Return (X, Y) of the center of cell containing provided text 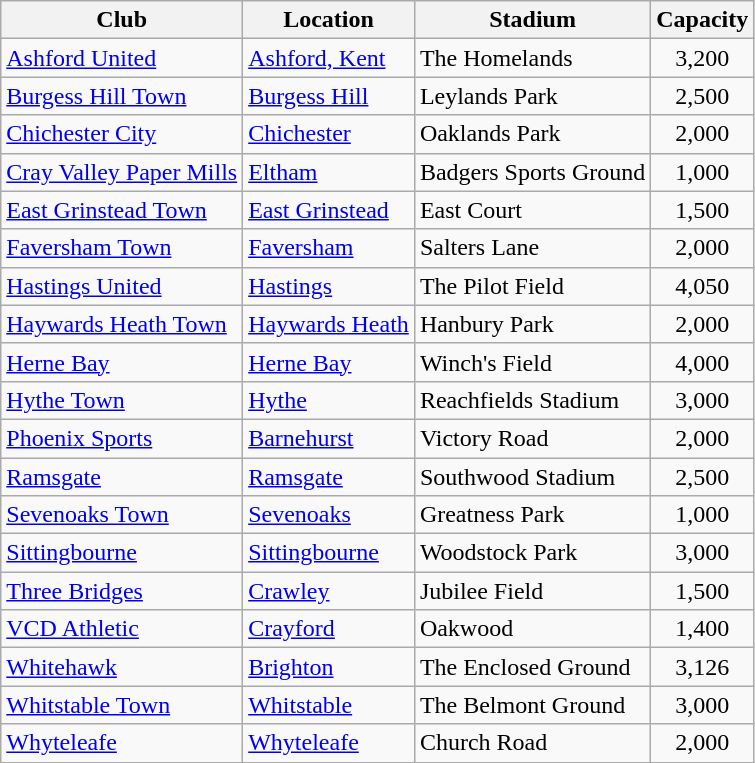
4,050 (702, 286)
Jubilee Field (532, 591)
Crawley (329, 591)
3,126 (702, 667)
East Grinstead (329, 210)
The Belmont Ground (532, 705)
Leylands Park (532, 96)
Haywards Heath Town (122, 324)
Southwood Stadium (532, 477)
Burgess Hill (329, 96)
Hastings United (122, 286)
Cray Valley Paper Mills (122, 172)
Barnehurst (329, 438)
1,400 (702, 629)
4,000 (702, 362)
East Grinstead Town (122, 210)
The Homelands (532, 58)
3,200 (702, 58)
Salters Lane (532, 248)
Hythe Town (122, 400)
East Court (532, 210)
Badgers Sports Ground (532, 172)
Whitstable Town (122, 705)
Eltham (329, 172)
Whitehawk (122, 667)
Ashford United (122, 58)
The Pilot Field (532, 286)
Sevenoaks (329, 515)
Hythe (329, 400)
Oaklands Park (532, 134)
Haywards Heath (329, 324)
Chichester (329, 134)
Faversham (329, 248)
Stadium (532, 20)
Phoenix Sports (122, 438)
Club (122, 20)
Church Road (532, 743)
Crayford (329, 629)
The Enclosed Ground (532, 667)
Oakwood (532, 629)
Woodstock Park (532, 553)
Victory Road (532, 438)
Hastings (329, 286)
Faversham Town (122, 248)
Reachfields Stadium (532, 400)
VCD Athletic (122, 629)
Hanbury Park (532, 324)
Greatness Park (532, 515)
Chichester City (122, 134)
Capacity (702, 20)
Whitstable (329, 705)
Burgess Hill Town (122, 96)
Location (329, 20)
Winch's Field (532, 362)
Ashford, Kent (329, 58)
Sevenoaks Town (122, 515)
Brighton (329, 667)
Three Bridges (122, 591)
